Return [X, Y] of the center of cell containing provided text 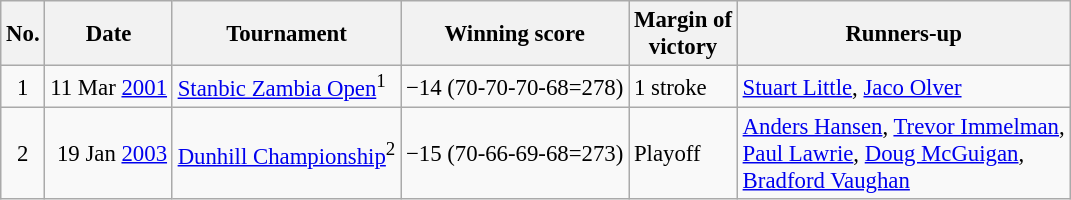
Tournament [286, 34]
1 stroke [684, 87]
11 Mar 2001 [108, 87]
No. [23, 34]
−14 (70-70-70-68=278) [515, 87]
Winning score [515, 34]
Anders Hansen, Trevor Immelman, Paul Lawrie, Doug McGuigan, Bradford Vaughan [904, 154]
Playoff [684, 154]
2 [23, 154]
−15 (70-66-69-68=273) [515, 154]
Runners-up [904, 34]
19 Jan 2003 [108, 154]
1 [23, 87]
Margin ofvictory [684, 34]
Stuart Little, Jaco Olver [904, 87]
Dunhill Championship2 [286, 154]
Stanbic Zambia Open1 [286, 87]
Date [108, 34]
